Pinpoint the cell where the given text exists, returning its (X, Y) midpoint coordinate. 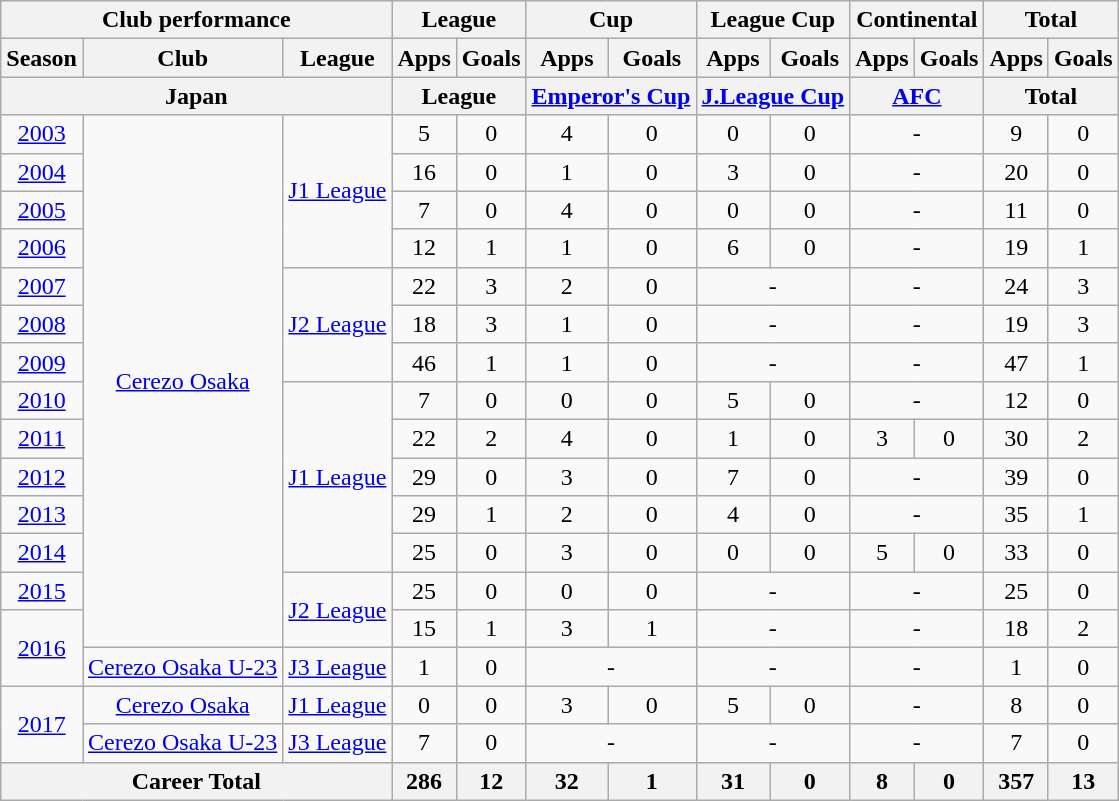
31 (733, 781)
30 (1016, 438)
Club (182, 58)
2006 (42, 248)
Continental (917, 20)
2017 (42, 724)
2003 (42, 134)
Club performance (196, 20)
15 (424, 629)
6 (733, 248)
20 (1016, 172)
J.League Cup (773, 96)
2004 (42, 172)
11 (1016, 210)
46 (424, 362)
2014 (42, 553)
Emperor's Cup (611, 96)
2012 (42, 477)
Season (42, 58)
2009 (42, 362)
39 (1016, 477)
2015 (42, 591)
2010 (42, 400)
35 (1016, 515)
2005 (42, 210)
Japan (196, 96)
2011 (42, 438)
Career Total (196, 781)
286 (424, 781)
2008 (42, 324)
357 (1016, 781)
24 (1016, 286)
33 (1016, 553)
League Cup (773, 20)
47 (1016, 362)
13 (1083, 781)
2007 (42, 286)
32 (567, 781)
2016 (42, 648)
16 (424, 172)
2013 (42, 515)
9 (1016, 134)
AFC (917, 96)
Cup (611, 20)
